Return (X, Y) of the center of cell containing provided text 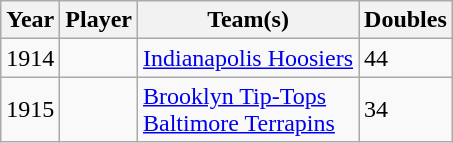
Year (30, 20)
Brooklyn Tip-TopsBaltimore Terrapins (248, 110)
Player (99, 20)
1915 (30, 110)
1914 (30, 58)
Team(s) (248, 20)
Doubles (406, 20)
34 (406, 110)
44 (406, 58)
Indianapolis Hoosiers (248, 58)
